For the text-containing cell, return its midpoint in (x, y) coordinate format. 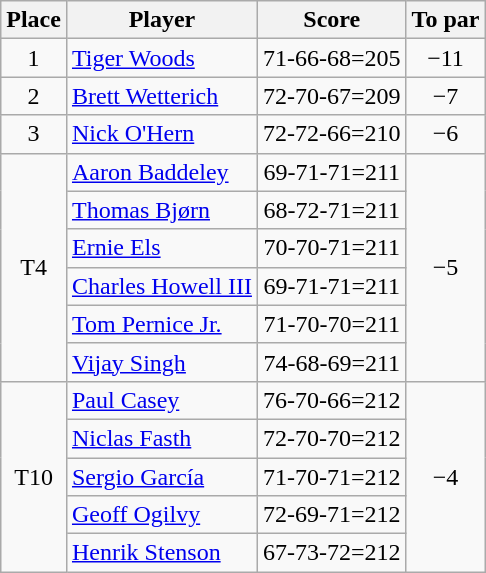
Paul Casey (162, 400)
To par (446, 20)
Place (34, 20)
72-72-66=210 (332, 134)
71-70-71=212 (332, 477)
T4 (34, 267)
−7 (446, 96)
2 (34, 96)
Thomas Bjørn (162, 210)
−5 (446, 267)
72-70-70=212 (332, 438)
72-69-71=212 (332, 515)
Vijay Singh (162, 362)
68-72-71=211 (332, 210)
T10 (34, 476)
−4 (446, 476)
Henrik Stenson (162, 553)
Aaron Baddeley (162, 172)
1 (34, 58)
74-68-69=211 (332, 362)
Score (332, 20)
−6 (446, 134)
3 (34, 134)
71-66-68=205 (332, 58)
76-70-66=212 (332, 400)
Tom Pernice Jr. (162, 324)
71-70-70=211 (332, 324)
Brett Wetterich (162, 96)
Ernie Els (162, 248)
67-73-72=212 (332, 553)
Geoff Ogilvy (162, 515)
72-70-67=209 (332, 96)
70-70-71=211 (332, 248)
−11 (446, 58)
Tiger Woods (162, 58)
Nick O'Hern (162, 134)
Player (162, 20)
Charles Howell III (162, 286)
Sergio García (162, 477)
Niclas Fasth (162, 438)
